Capture the cell that displays the provided text and extract its (X, Y) central coordinate. 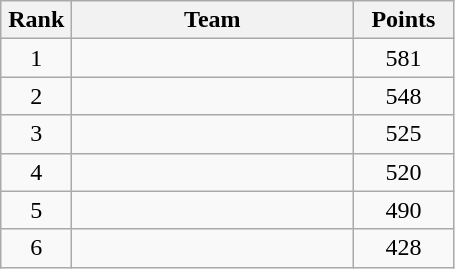
2 (36, 96)
520 (404, 172)
428 (404, 248)
Points (404, 20)
6 (36, 248)
490 (404, 210)
5 (36, 210)
548 (404, 96)
581 (404, 58)
525 (404, 134)
4 (36, 172)
3 (36, 134)
1 (36, 58)
Team (212, 20)
Rank (36, 20)
